Identify which cell holds the provided text, then report its (X, Y) central coordinate. 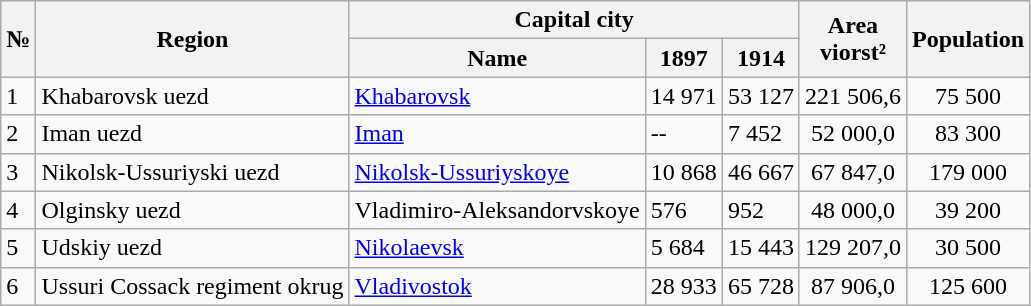
87 906,0 (852, 286)
10 868 (684, 172)
65 728 (760, 286)
Capital city (574, 20)
14 971 (684, 96)
576 (684, 210)
39 200 (968, 210)
75 500 (968, 96)
2 (18, 134)
125 600 (968, 286)
3 (18, 172)
48 000,0 (852, 210)
221 506,6 (852, 96)
1914 (760, 58)
5 684 (684, 248)
7 452 (760, 134)
Iman uezd (192, 134)
-- (684, 134)
179 000 (968, 172)
6 (18, 286)
Population (968, 39)
52 000,0 (852, 134)
1 (18, 96)
Khabarovsk uezd (192, 96)
46 667 (760, 172)
1897 (684, 58)
Region (192, 39)
30 500 (968, 248)
28 933 (684, 286)
952 (760, 210)
Ussuri Cossack regiment okrug (192, 286)
Vladivostok (497, 286)
Iman (497, 134)
83 300 (968, 134)
15 443 (760, 248)
Nikolsk-Ussuriyski uezd (192, 172)
53 127 (760, 96)
Name (497, 58)
Khabarovsk (497, 96)
5 (18, 248)
67 847,0 (852, 172)
№ (18, 39)
Areaviorst² (852, 39)
Udskiy uezd (192, 248)
Nikolaevsk (497, 248)
129 207,0 (852, 248)
4 (18, 210)
Olginsky uezd (192, 210)
Nikolsk-Ussuriyskoye (497, 172)
Vladimiro-Aleksandorvskoye (497, 210)
